Locate the cell with the specified text and output its (x, y) center coordinate. 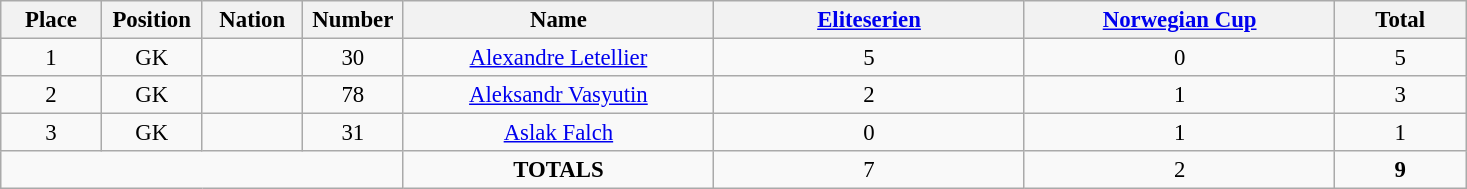
Name (558, 20)
78 (354, 95)
31 (354, 133)
9 (1400, 170)
7 (870, 170)
Position (152, 20)
Aleksandr Vasyutin (558, 95)
30 (354, 58)
Norwegian Cup (1180, 20)
TOTALS (558, 170)
Nation (252, 20)
Alexandre Letellier (558, 58)
Eliteserien (870, 20)
Number (354, 20)
Place (52, 20)
Total (1400, 20)
Aslak Falch (558, 133)
